Find where the given text appears and provide that cell's center as (X, Y) coordinate. 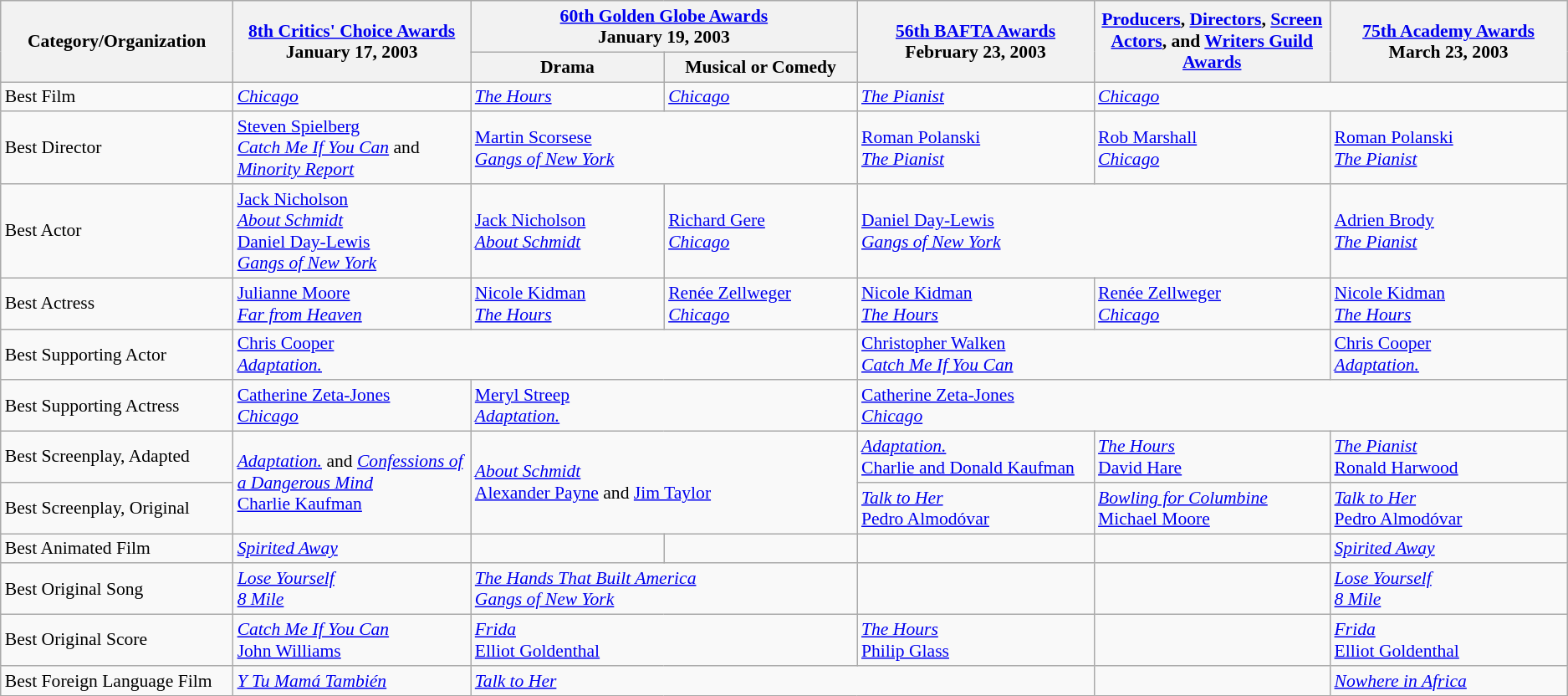
Talk to Her (783, 681)
Best Actress (117, 303)
Richard GereChicago (761, 231)
Best Screenplay, Original (117, 509)
Category/Organization (117, 42)
Y Tu Mamá También (352, 681)
Adaptation. and Confessions of a Dangerous Mind Charlie Kaufman (352, 483)
Bowling for ColumbineMichael Moore (1212, 509)
Musical or Comedy (761, 67)
Julianne MooreFar from Heaven (352, 303)
Steven SpielbergCatch Me If You Can and Minority Report (352, 149)
The HoursPhilip Glass (975, 641)
Nowhere in Africa (1448, 681)
Best Animated Film (117, 549)
Best Screenplay, Adapted (117, 457)
Drama (567, 67)
About SchmidtAlexander Payne and Jim Taylor (664, 483)
60th Golden Globe AwardsJanuary 19, 2003 (664, 27)
56th BAFTA AwardsFebruary 23, 2003 (975, 42)
The Pianist (975, 97)
Producers, Directors, Screen Actors, and Writers Guild Awards (1212, 42)
Best Foreign Language Film (117, 681)
Rob MarshallChicago (1212, 149)
Best Actor (117, 231)
Best Film (117, 97)
Best Director (117, 149)
Adaptation.Charlie and Donald Kaufman (975, 457)
8th Critics' Choice AwardsJanuary 17, 2003 (352, 42)
Jack NicholsonAbout SchmidtDaniel Day-LewisGangs of New York (352, 231)
Jack NicholsonAbout Schmidt (567, 231)
Best Supporting Actress (117, 407)
Daniel Day-LewisGangs of New York (1094, 231)
The PianistRonald Harwood (1448, 457)
The Hands That Built America Gangs of New York (664, 589)
Meryl StreepAdaptation. (664, 407)
Catch Me If You CanJohn Williams (352, 641)
Martin ScorseseGangs of New York (664, 149)
The Hours (567, 97)
Best Original Song (117, 589)
The HoursDavid Hare (1212, 457)
75th Academy AwardsMarch 23, 2003 (1448, 42)
Best Supporting Actor (117, 355)
Best Original Score (117, 641)
Christopher WalkenCatch Me If You Can (1094, 355)
Adrien BrodyThe Pianist (1448, 231)
